For the text-containing cell, return its midpoint in (X, Y) coordinate format. 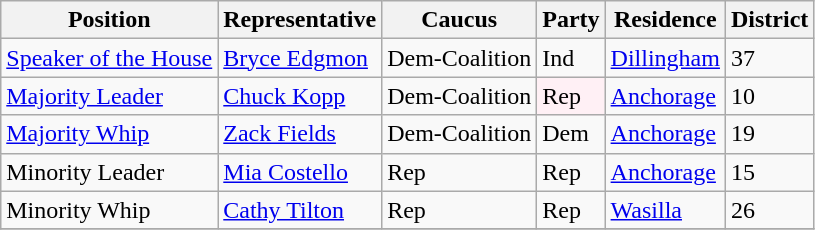
26 (769, 210)
Dillingham (665, 58)
Speaker of the House (110, 58)
Cathy Tilton (300, 210)
Minority Whip (110, 210)
Party (571, 20)
Majority Whip (110, 134)
15 (769, 172)
Position (110, 20)
Zack Fields (300, 134)
Representative (300, 20)
Ind (571, 58)
Chuck Kopp (300, 96)
Wasilla (665, 210)
37 (769, 58)
District (769, 20)
Residence (665, 20)
Minority Leader (110, 172)
Mia Costello (300, 172)
19 (769, 134)
Caucus (460, 20)
Majority Leader (110, 96)
Dem (571, 134)
Bryce Edgmon (300, 58)
10 (769, 96)
